From the cell containing the given text, extract its center point as (x, y) coordinate. 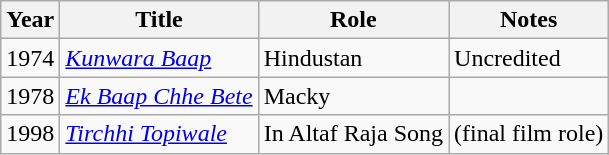
Role (353, 20)
Macky (353, 96)
In Altaf Raja Song (353, 134)
1974 (30, 58)
Notes (529, 20)
(final film role) (529, 134)
Uncredited (529, 58)
Ek Baap Chhe Bete (159, 96)
1978 (30, 96)
1998 (30, 134)
Title (159, 20)
Tirchhi Topiwale (159, 134)
Hindustan (353, 58)
Kunwara Baap (159, 58)
Year (30, 20)
